Scan for the cell matching the given text and deliver its [X, Y] coordinate at center. 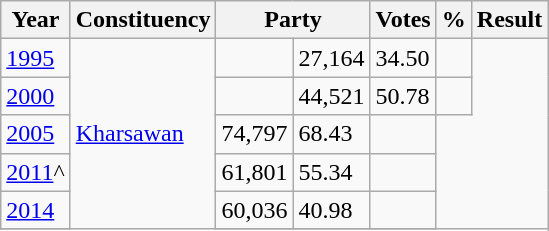
Result [509, 20]
60,036 [254, 210]
Votes [403, 20]
2011^ [36, 172]
55.34 [332, 172]
Year [36, 20]
2005 [36, 134]
Party [293, 20]
50.78 [403, 96]
Constituency [143, 20]
% [454, 20]
27,164 [332, 58]
1995 [36, 58]
40.98 [332, 210]
68.43 [332, 134]
34.50 [403, 58]
44,521 [332, 96]
2000 [36, 96]
2014 [36, 210]
Kharsawan [143, 134]
74,797 [254, 134]
61,801 [254, 172]
